Identify which cell holds the provided text, then report its (x, y) central coordinate. 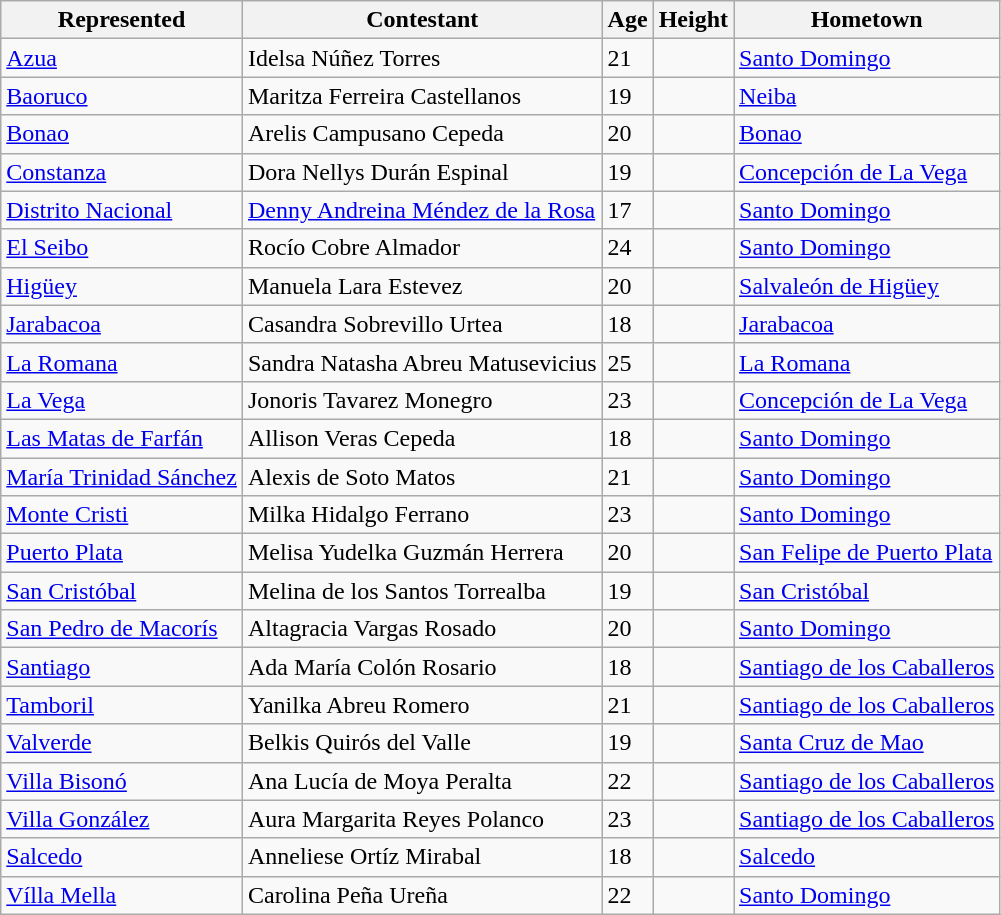
Santiago (122, 667)
Casandra Sobrevillo Urtea (422, 324)
Melisa Yudelka Guzmán Herrera (422, 553)
Carolina Peña Ureña (422, 895)
Contestant (422, 20)
Aura Margarita Reyes Polanco (422, 819)
Maritza Ferreira Castellanos (422, 96)
Denny Andreina Méndez de la Rosa (422, 210)
Rocío Cobre Almador (422, 248)
Hometown (867, 20)
Vílla Mella (122, 895)
Jonoris Tavarez Monegro (422, 400)
Age (628, 20)
Villa Bisonó (122, 781)
Valverde (122, 743)
El Seibo (122, 248)
17 (628, 210)
24 (628, 248)
Tamboril (122, 705)
25 (628, 362)
Alexis de Soto Matos (422, 477)
Villa González (122, 819)
San Pedro de Macorís (122, 629)
Milka Hidalgo Ferrano (422, 515)
Melina de los Santos Torrealba (422, 591)
Altagracia Vargas Rosado (422, 629)
Anneliese Ortíz Mirabal (422, 857)
Ana Lucía de Moya Peralta (422, 781)
Represented (122, 20)
Monte Cristi (122, 515)
María Trinidad Sánchez (122, 477)
Idelsa Núñez Torres (422, 58)
Santa Cruz de Mao (867, 743)
Azua (122, 58)
Higüey (122, 286)
Belkis Quirós del Valle (422, 743)
Baoruco (122, 96)
Ada María Colón Rosario (422, 667)
Allison Veras Cepeda (422, 438)
Distrito Nacional (122, 210)
Puerto Plata (122, 553)
Neiba (867, 96)
Constanza (122, 172)
San Felipe de Puerto Plata (867, 553)
Sandra Natasha Abreu Matusevicius (422, 362)
Yanilka Abreu Romero (422, 705)
Height (693, 20)
La Vega (122, 400)
Arelis Campusano Cepeda (422, 134)
Salvaleón de Higüey (867, 286)
Dora Nellys Durán Espinal (422, 172)
Manuela Lara Estevez (422, 286)
Las Matas de Farfán (122, 438)
